Provide the [X, Y] coordinate of the cell's center where the given text is located.  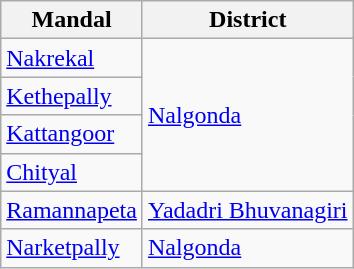
District [248, 20]
Kethepally [72, 96]
Nakrekal [72, 58]
Ramannapeta [72, 210]
Yadadri Bhuvanagiri [248, 210]
Narketpally [72, 248]
Mandal [72, 20]
Kattangoor [72, 134]
Chityal [72, 172]
